Detect which cell encompasses the target text, then output its (x, y) center coordinate. 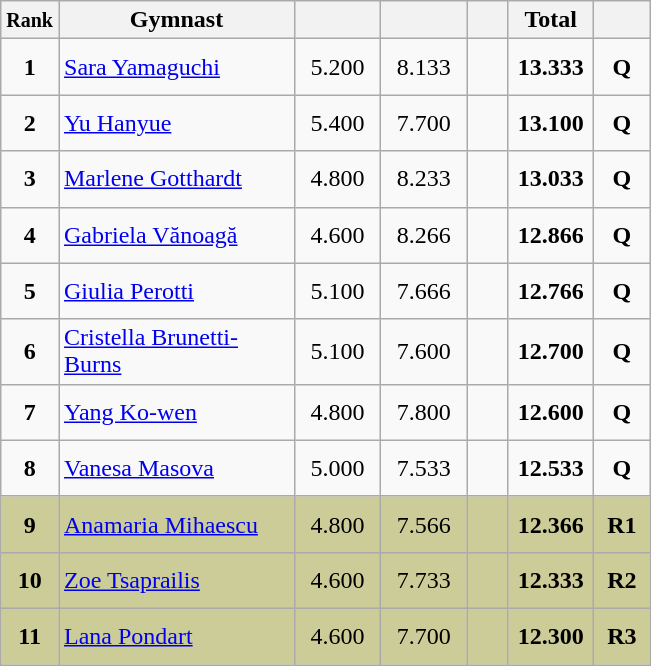
13.100 (551, 123)
5.200 (338, 67)
Lana Pondart (176, 636)
11 (30, 636)
Cristella Brunetti-Burns (176, 352)
Sara Yamaguchi (176, 67)
13.333 (551, 67)
R2 (622, 580)
13.033 (551, 179)
12.533 (551, 468)
5 (30, 291)
7.566 (424, 524)
Anamaria Mihaescu (176, 524)
Total (551, 20)
7.733 (424, 580)
7.533 (424, 468)
Rank (30, 20)
2 (30, 123)
8.266 (424, 235)
Vanesa Masova (176, 468)
Zoe Tsaprailis (176, 580)
12.700 (551, 352)
Yang Ko-wen (176, 412)
7.666 (424, 291)
Giulia Perotti (176, 291)
7.800 (424, 412)
12.300 (551, 636)
8.133 (424, 67)
8 (30, 468)
12.766 (551, 291)
Yu Hanyue (176, 123)
4 (30, 235)
R3 (622, 636)
12.333 (551, 580)
5.000 (338, 468)
R1 (622, 524)
Gymnast (176, 20)
6 (30, 352)
7.600 (424, 352)
9 (30, 524)
Gabriela Vănoagă (176, 235)
10 (30, 580)
3 (30, 179)
12.600 (551, 412)
Marlene Gotthardt (176, 179)
1 (30, 67)
7 (30, 412)
8.233 (424, 179)
12.866 (551, 235)
5.400 (338, 123)
12.366 (551, 524)
